Identify which cell holds the provided text, then report its [X, Y] central coordinate. 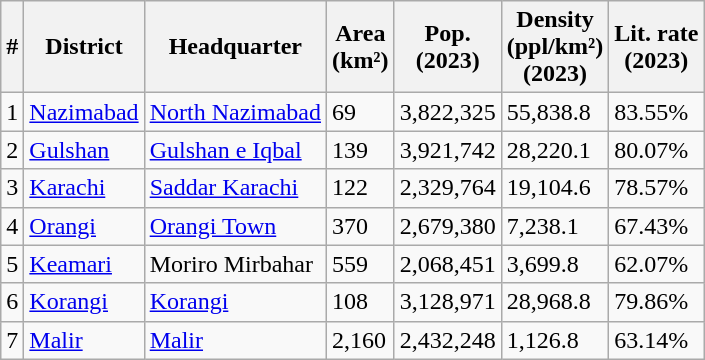
2,329,764 [448, 188]
Orangi [84, 226]
5 [12, 264]
2,432,248 [448, 340]
North Nazimabad [235, 112]
2 [12, 150]
Moriro Mirbahar [235, 264]
3,128,971 [448, 302]
55,838.8 [555, 112]
3,921,742 [448, 150]
370 [361, 226]
2,160 [361, 340]
Headquarter [235, 47]
7 [12, 340]
28,220.1 [555, 150]
6 [12, 302]
2,679,380 [448, 226]
2,068,451 [448, 264]
District [84, 47]
Gulshan e Iqbal [235, 150]
19,104.6 [555, 188]
1 [12, 112]
62.07% [656, 264]
Saddar Karachi [235, 188]
3,822,325 [448, 112]
3 [12, 188]
108 [361, 302]
559 [361, 264]
1,126.8 [555, 340]
122 [361, 188]
Karachi [84, 188]
80.07% [656, 150]
7,238.1 [555, 226]
Area(km²) [361, 47]
4 [12, 226]
63.14% [656, 340]
Keamari [84, 264]
Orangi Town [235, 226]
28,968.8 [555, 302]
79.86% [656, 302]
Nazimabad [84, 112]
78.57% [656, 188]
Pop.(2023) [448, 47]
3,699.8 [555, 264]
Lit. rate(2023) [656, 47]
Density(ppl/km²)(2023) [555, 47]
Gulshan [84, 150]
139 [361, 150]
67.43% [656, 226]
# [12, 47]
83.55% [656, 112]
69 [361, 112]
